For the text-containing cell, return its midpoint in (x, y) coordinate format. 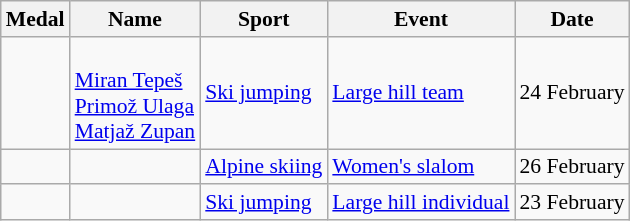
Sport (264, 19)
Large hill individual (420, 203)
Medal (36, 19)
Date (572, 19)
23 February (572, 203)
Miran Tepeš Primož Ulaga Matjaž Zupan (136, 93)
Name (136, 19)
Women's slalom (420, 167)
Alpine skiing (264, 167)
Large hill team (420, 93)
Event (420, 19)
24 February (572, 93)
26 February (572, 167)
